From the cell containing the given text, extract its center point as [X, Y] coordinate. 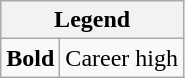
Bold [30, 58]
Career high [122, 58]
Legend [92, 20]
